Extract the [x, y] coordinate from the center of the cell holding the provided text.  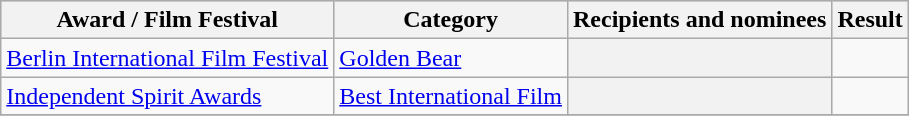
Recipients and nominees [699, 20]
Golden Bear [451, 58]
Category [451, 20]
Berlin International Film Festival [168, 58]
Independent Spirit Awards [168, 96]
Best International Film [451, 96]
Result [870, 20]
Award / Film Festival [168, 20]
